Output the [x, y] coordinate of the center of the cell containing the given text.  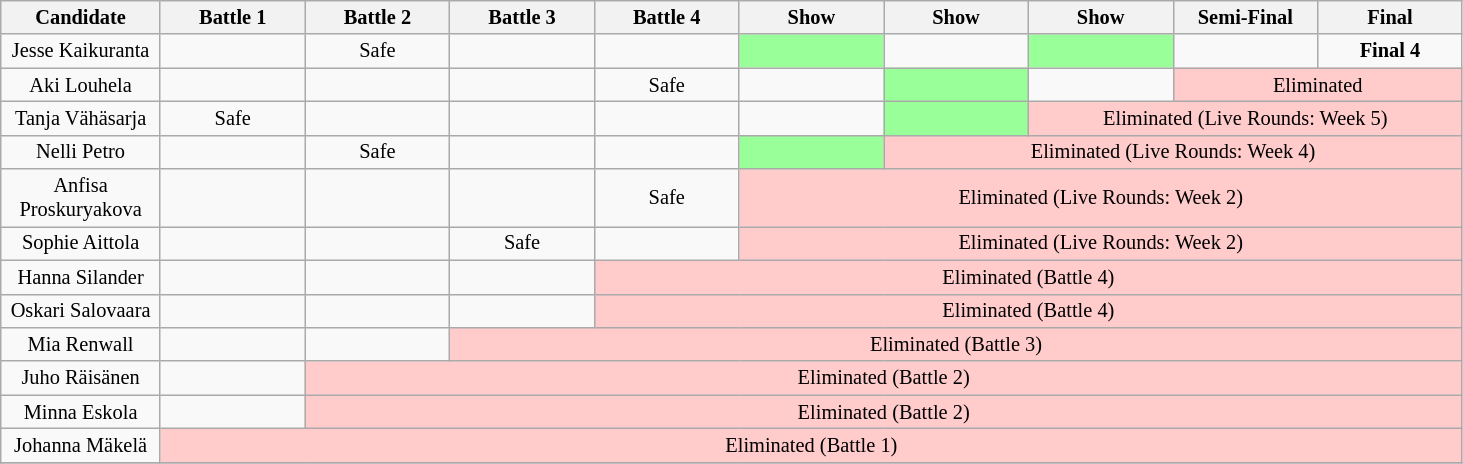
Jesse Kaikuranta [81, 51]
Aki Louhela [81, 85]
Eliminated [1318, 85]
Battle 1 [232, 17]
Eliminated (Live Rounds: Week 5) [1245, 118]
Final [1390, 17]
Johanna Mäkelä [81, 445]
Final 4 [1390, 51]
Nelli Petro [81, 152]
Juho Räisänen [81, 378]
Semi-Final [1246, 17]
Anfisa Proskuryakova [81, 198]
Sophie Aittola [81, 243]
Battle 3 [522, 17]
Minna Eskola [81, 412]
Battle 4 [666, 17]
Candidate [81, 17]
Eliminated (Battle 3) [956, 344]
Tanja Vähäsarja [81, 118]
Oskari Salovaara [81, 311]
Eliminated (Live Rounds: Week 4) [1174, 152]
Mia Renwall [81, 344]
Battle 2 [378, 17]
Hanna Silander [81, 277]
Eliminated (Battle 1) [811, 445]
